Provide the (x, y) coordinate of the cell's center where the given text is located.  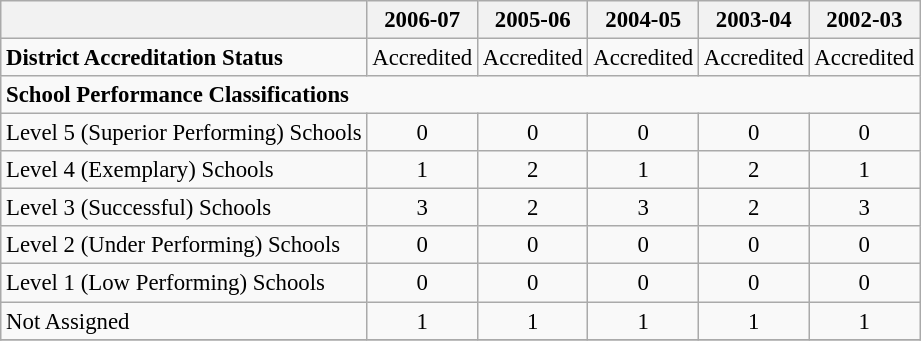
2003-04 (754, 20)
Level 1 (Low Performing) Schools (184, 283)
Not Assigned (184, 321)
Level 3 (Successful) Schools (184, 208)
District Accreditation Status (184, 58)
Level 2 (Under Performing) Schools (184, 245)
School Performance Classifications (460, 95)
2006-07 (422, 20)
2004-05 (644, 20)
Level 4 (Exemplary) Schools (184, 170)
Level 5 (Superior Performing) Schools (184, 133)
2005-06 (532, 20)
2002-03 (864, 20)
